For the text-containing cell, return its midpoint in (X, Y) coordinate format. 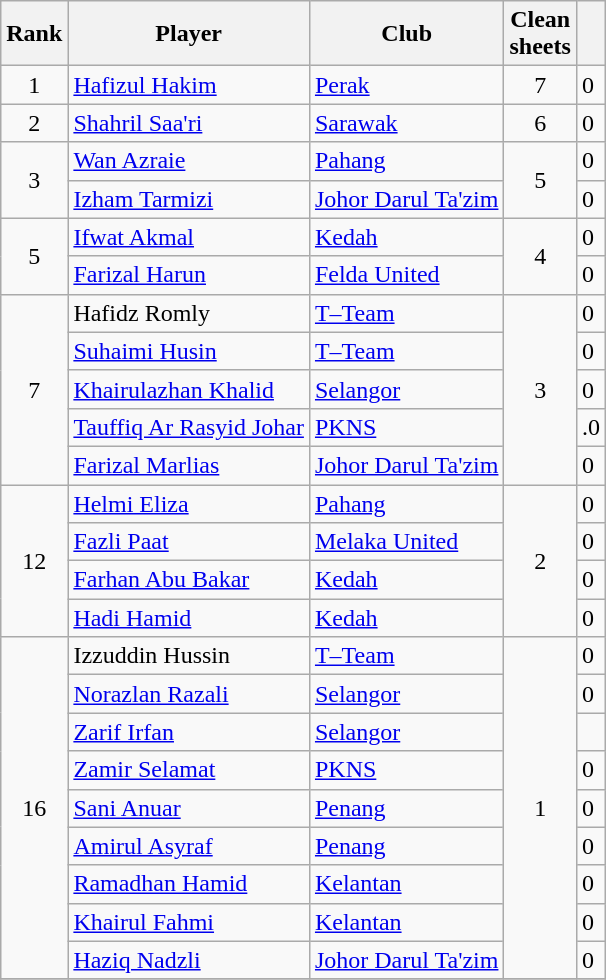
Zarif Irfan (189, 732)
.0 (590, 427)
Sani Anuar (189, 808)
Perak (406, 85)
Melaka United (406, 542)
Shahril Saa'ri (189, 123)
Player (189, 34)
Hafidz Romly (189, 313)
6 (540, 123)
Ifwat Akmal (189, 237)
16 (34, 808)
Ramadhan Hamid (189, 884)
Amirul Asyraf (189, 846)
Hadi Hamid (189, 618)
Farizal Harun (189, 275)
Haziq Nadzli (189, 960)
Rank (34, 34)
Wan Azraie (189, 161)
Tauffiq Ar Rasyid Johar (189, 427)
Clean sheets (540, 34)
Fazli Paat (189, 542)
Suhaimi Husin (189, 351)
Felda United (406, 275)
12 (34, 560)
Khairul Fahmi (189, 922)
Farizal Marlias (189, 465)
Club (406, 34)
4 (540, 256)
Khairulazhan Khalid (189, 389)
Izzuddin Hussin (189, 656)
Hafizul Hakim (189, 85)
Izham Tarmizi (189, 199)
Zamir Selamat (189, 770)
Farhan Abu Bakar (189, 580)
Sarawak (406, 123)
Helmi Eliza (189, 503)
Norazlan Razali (189, 694)
